Find where the given text appears and provide that cell's center as (X, Y) coordinate. 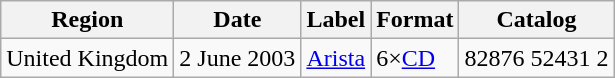
2 June 2003 (238, 58)
Date (238, 20)
United Kingdom (88, 58)
Arista (336, 58)
Label (336, 20)
Catalog (536, 20)
6×CD (415, 58)
Region (88, 20)
82876 52431 2 (536, 58)
Format (415, 20)
